Capture the cell that displays the provided text and extract its (x, y) central coordinate. 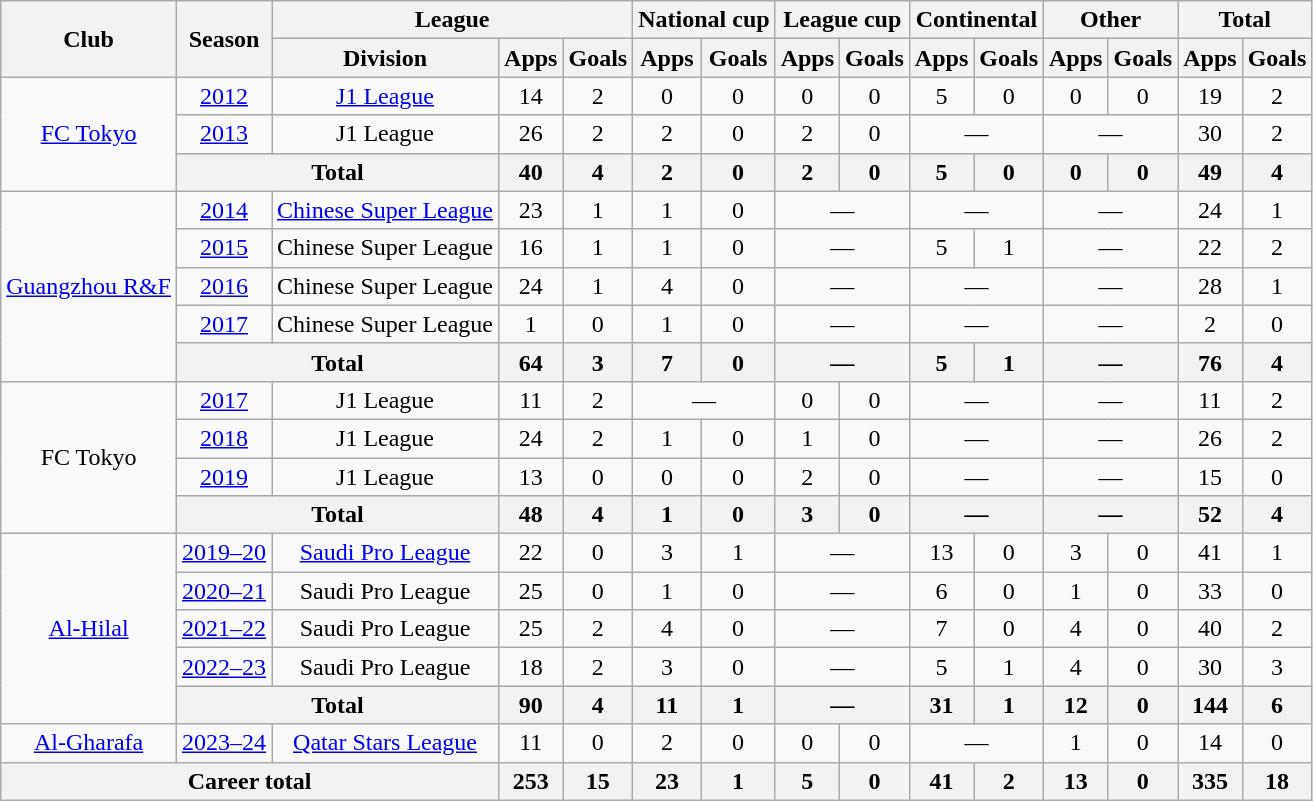
49 (1210, 172)
Season (224, 39)
2019–20 (224, 553)
2021–22 (224, 629)
Other (1111, 20)
335 (1210, 781)
2022–23 (224, 667)
90 (531, 705)
31 (941, 705)
2020–21 (224, 591)
Qatar Stars League (386, 743)
33 (1210, 591)
2013 (224, 134)
Al-Gharafa (89, 743)
2015 (224, 248)
2023–24 (224, 743)
Guangzhou R&F (89, 286)
52 (1210, 515)
2019 (224, 477)
Al-Hilal (89, 629)
144 (1210, 705)
2018 (224, 438)
National cup (704, 20)
76 (1210, 362)
28 (1210, 286)
Continental (976, 20)
Career total (250, 781)
Division (386, 58)
Club (89, 39)
19 (1210, 96)
League cup (842, 20)
253 (531, 781)
64 (531, 362)
League (452, 20)
12 (1076, 705)
2012 (224, 96)
2016 (224, 286)
2014 (224, 210)
48 (531, 515)
16 (531, 248)
